Determine the (x, y) coordinate at the center of the cell enclosing the given text.  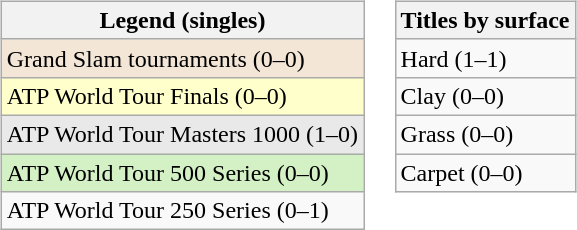
ATP World Tour 250 Series (0–1) (182, 211)
Grand Slam tournaments (0–0) (182, 58)
ATP World Tour Finals (0–0) (182, 96)
ATP World Tour 500 Series (0–0) (182, 173)
Grass (0–0) (485, 134)
Hard (1–1) (485, 58)
Titles by surface (485, 20)
Clay (0–0) (485, 96)
Carpet (0–0) (485, 173)
Legend (singles) (182, 20)
ATP World Tour Masters 1000 (1–0) (182, 134)
